Search for the cell housing the specified text and yield its (x, y) center coordinate. 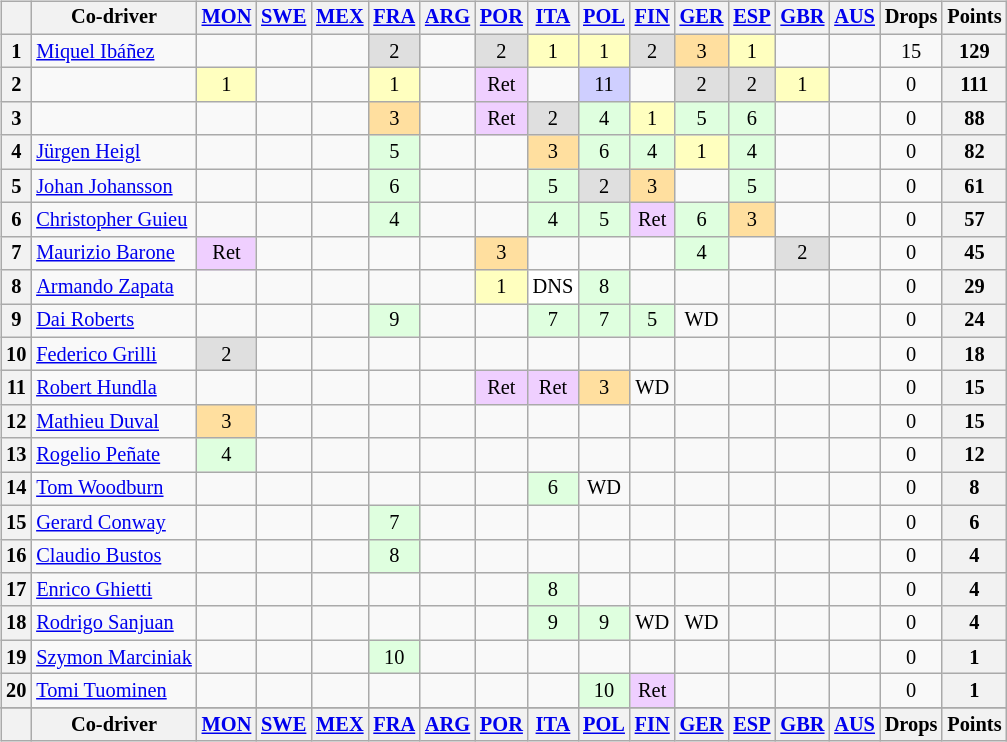
61 (974, 186)
111 (974, 85)
Enrico Ghietti (114, 590)
Gerard Conway (114, 522)
Miquel Ibáñez (114, 51)
DNS (553, 287)
Tomi Tuominen (114, 691)
16 (16, 556)
Armando Zapata (114, 287)
Rodrigo Sanjuan (114, 623)
24 (974, 321)
Johan Johansson (114, 186)
29 (974, 287)
13 (16, 455)
20 (16, 691)
Rogelio Peñate (114, 455)
Christopher Guieu (114, 220)
Mathieu Duval (114, 422)
19 (16, 657)
129 (974, 51)
17 (16, 590)
45 (974, 253)
Maurizio Barone (114, 253)
Dai Roberts (114, 321)
Tom Woodburn (114, 489)
Robert Hundla (114, 388)
Jürgen Heigl (114, 152)
Federico Grilli (114, 354)
88 (974, 119)
14 (16, 489)
57 (974, 220)
82 (974, 152)
Szymon Marciniak (114, 657)
Claudio Bustos (114, 556)
